Return [X, Y] of the center of cell containing provided text 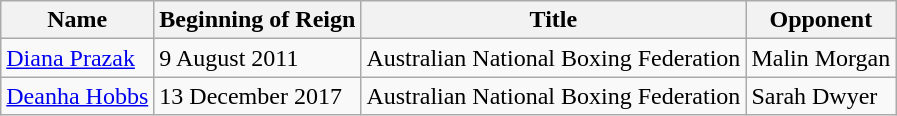
Beginning of Reign [258, 20]
Deanha Hobbs [78, 96]
Name [78, 20]
Malin Morgan [821, 58]
13 December 2017 [258, 96]
9 August 2011 [258, 58]
Diana Prazak [78, 58]
Opponent [821, 20]
Title [554, 20]
Sarah Dwyer [821, 96]
